Return [x, y] of the center of cell containing provided text 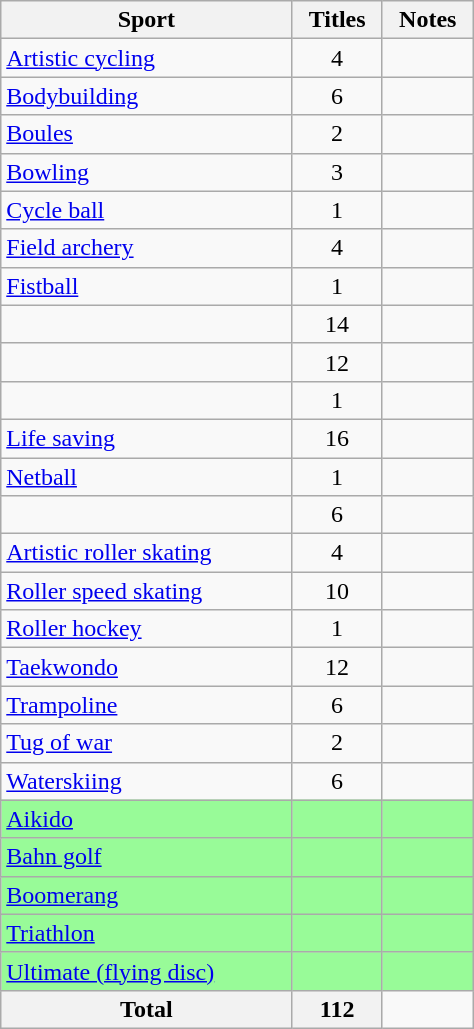
Waterskiing [146, 781]
Bowling [146, 172]
Cycle ball [146, 210]
Ultimate (flying disc) [146, 971]
Triathlon [146, 933]
Field archery [146, 248]
Aikido [146, 819]
16 [337, 438]
Taekwondo [146, 667]
Boomerang [146, 895]
Boules [146, 134]
Artistic roller skating [146, 553]
Titles [337, 20]
Bahn golf [146, 857]
Total [146, 1009]
Tug of war [146, 743]
Life saving [146, 438]
Netball [146, 477]
Fistball [146, 286]
Artistic cycling [146, 58]
Roller hockey [146, 629]
10 [337, 591]
3 [337, 172]
Trampoline [146, 705]
112 [337, 1009]
Notes [428, 20]
Bodybuilding [146, 96]
Roller speed skating [146, 591]
Sport [146, 20]
14 [337, 324]
